Detect which cell encompasses the target text, then output its (x, y) center coordinate. 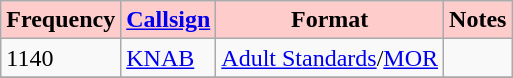
KNAB (168, 58)
Callsign (168, 20)
1140 (61, 58)
Adult Standards/MOR (330, 58)
Frequency (61, 20)
Format (330, 20)
Notes (478, 20)
